Capture the cell that displays the provided text and extract its (X, Y) central coordinate. 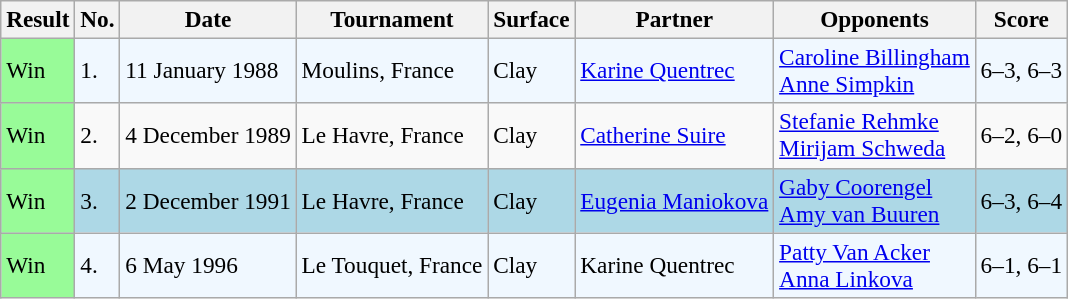
Le Touquet, France (392, 264)
3. (98, 200)
Date (208, 19)
1. (98, 70)
Catherine Suire (674, 136)
6–2, 6–0 (1021, 136)
Stefanie Rehmke Mirijam Schweda (874, 136)
6–1, 6–1 (1021, 264)
Eugenia Maniokova (674, 200)
Tournament (392, 19)
2 December 1991 (208, 200)
11 January 1988 (208, 70)
Partner (674, 19)
Gaby Coorengel Amy van Buuren (874, 200)
Opponents (874, 19)
Moulins, France (392, 70)
4 December 1989 (208, 136)
No. (98, 19)
2. (98, 136)
Surface (532, 19)
Score (1021, 19)
6–3, 6–4 (1021, 200)
4. (98, 264)
6–3, 6–3 (1021, 70)
Result (38, 19)
Caroline Billingham Anne Simpkin (874, 70)
Patty Van Acker Anna Linkova (874, 264)
6 May 1996 (208, 264)
